From the cell containing the given text, extract its center point as [X, Y] coordinate. 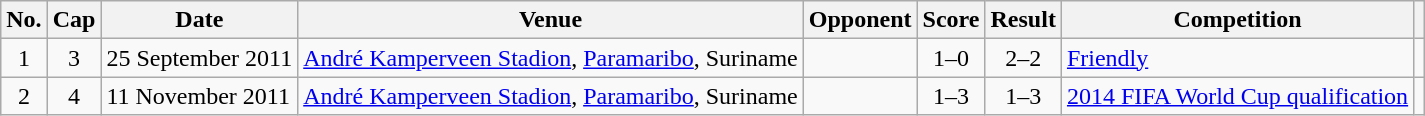
Date [200, 20]
Venue [551, 20]
Result [1023, 20]
Score [951, 20]
Cap [74, 20]
25 September 2011 [200, 58]
1–0 [951, 58]
2 [24, 96]
3 [74, 58]
No. [24, 20]
11 November 2011 [200, 96]
4 [74, 96]
2–2 [1023, 58]
Competition [1237, 20]
Opponent [860, 20]
Friendly [1237, 58]
1 [24, 58]
2014 FIFA World Cup qualification [1237, 96]
